Pinpoint the cell where the given text exists, returning its [x, y] midpoint coordinate. 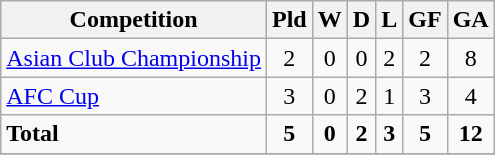
12 [470, 134]
GF [425, 20]
GA [470, 20]
D [361, 20]
Pld [289, 20]
AFC Cup [134, 96]
W [330, 20]
Competition [134, 20]
L [390, 20]
8 [470, 58]
4 [470, 96]
Total [134, 134]
1 [390, 96]
Asian Club Championship [134, 58]
